Search for the cell housing the specified text and yield its (X, Y) center coordinate. 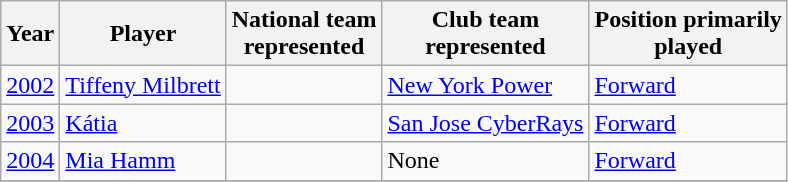
2002 (30, 85)
New York Power (486, 85)
None (486, 161)
National teamrepresented (304, 34)
Position primarilyplayed (688, 34)
2004 (30, 161)
San Jose CyberRays (486, 123)
Tiffeny Milbrett (143, 85)
Player (143, 34)
Kátia (143, 123)
2003 (30, 123)
Club teamrepresented (486, 34)
Year (30, 34)
Mia Hamm (143, 161)
